From the cell containing the given text, extract its center point as [X, Y] coordinate. 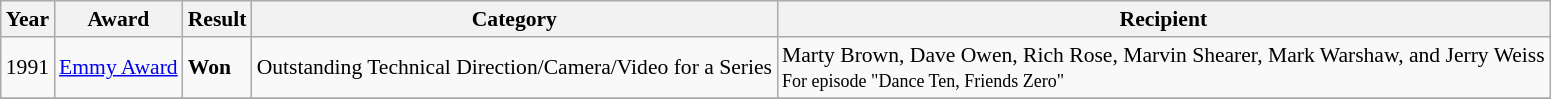
Marty Brown, Dave Owen, Rich Rose, Marvin Shearer, Mark Warshaw, and Jerry WeissFor episode "Dance Ten, Friends Zero" [1164, 68]
1991 [28, 68]
Recipient [1164, 19]
Category [514, 19]
Outstanding Technical Direction/Camera/Video for a Series [514, 68]
Emmy Award [118, 68]
Won [218, 68]
Year [28, 19]
Award [118, 19]
Result [218, 19]
